Capture the cell that displays the provided text and extract its (X, Y) central coordinate. 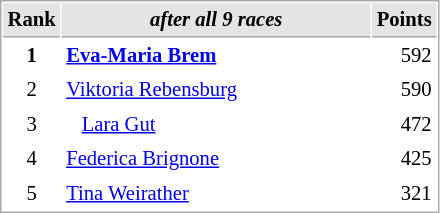
2 (32, 90)
4 (32, 158)
1 (32, 56)
Lara Gut (216, 124)
5 (32, 194)
425 (404, 158)
Federica Brignone (216, 158)
321 (404, 194)
Eva-Maria Brem (216, 56)
472 (404, 124)
3 (32, 124)
590 (404, 90)
Viktoria Rebensburg (216, 90)
Tina Weirather (216, 194)
after all 9 races (216, 20)
Rank (32, 20)
Points (404, 20)
592 (404, 56)
